Search for the cell housing the specified text and yield its [X, Y] center coordinate. 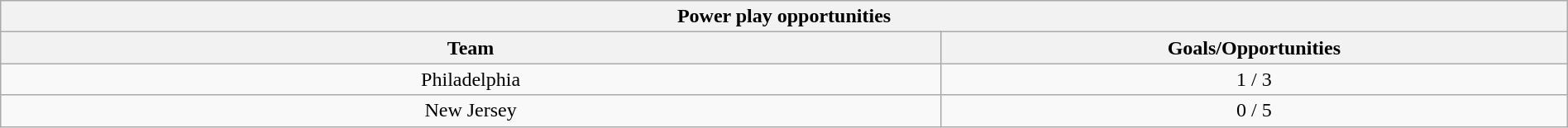
Goals/Opportunities [1254, 48]
Team [471, 48]
New Jersey [471, 111]
Power play opportunities [784, 17]
1 / 3 [1254, 79]
Philadelphia [471, 79]
0 / 5 [1254, 111]
